Return the (X, Y) coordinate for the center point of the cell that contains the specified text.  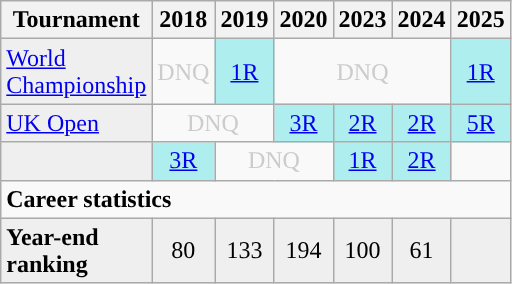
194 (304, 250)
Career statistics (256, 199)
Tournament (76, 20)
Year-end ranking (76, 250)
2020 (304, 20)
2025 (480, 20)
100 (362, 250)
2018 (184, 20)
2019 (244, 20)
2023 (362, 20)
133 (244, 250)
UK Open (76, 123)
61 (422, 250)
80 (184, 250)
2024 (422, 20)
World Championship (76, 72)
5R (480, 123)
